Pinpoint the cell where the given text exists, returning its [x, y] midpoint coordinate. 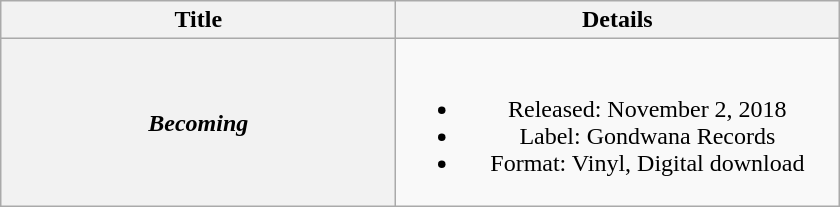
Title [198, 20]
Becoming [198, 122]
Released: November 2, 2018Label: Gondwana RecordsFormat: Vinyl, Digital download [618, 122]
Details [618, 20]
